Detect which cell encompasses the target text, then output its [X, Y] center coordinate. 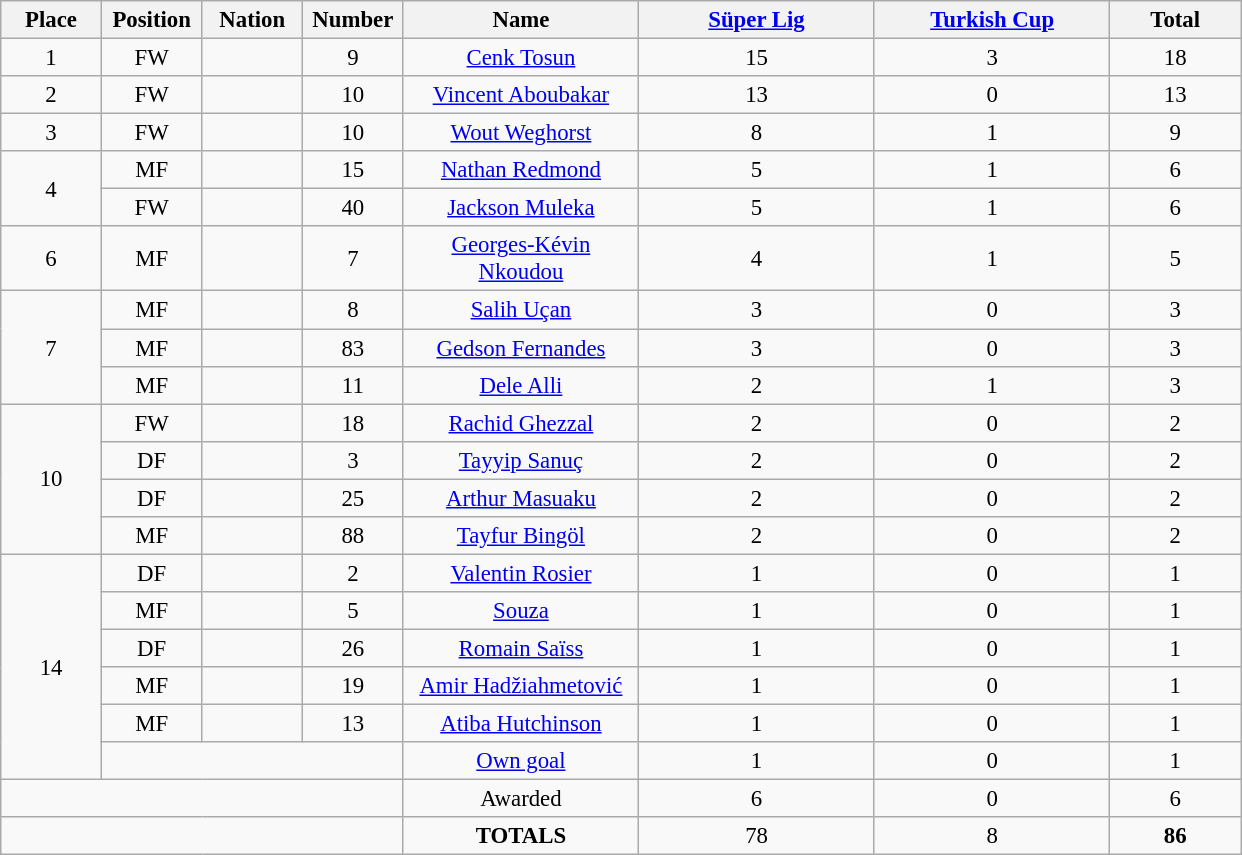
Süper Lig [757, 20]
Atiba Hutchinson [521, 724]
25 [354, 498]
Dele Alli [521, 385]
Tayfur Bingöl [521, 536]
Gedson Fernandes [521, 348]
Total [1176, 20]
83 [354, 348]
Number [354, 20]
Cenk Tosun [521, 58]
Turkish Cup [992, 20]
Romain Saïss [521, 648]
26 [354, 648]
Vincent Aboubakar [521, 95]
Tayyip Sanuç [521, 460]
Nathan Redmond [521, 170]
Arthur Masuaku [521, 498]
Souza [521, 611]
Salih Uçan [521, 310]
Position [152, 20]
19 [354, 686]
Rachid Ghezzal [521, 423]
Amir Hadžiahmetović [521, 686]
Jackson Muleka [521, 208]
Own goal [521, 761]
11 [354, 385]
TOTALS [521, 836]
14 [52, 667]
Georges-Kévin Nkoudou [521, 258]
Wout Weghorst [521, 133]
Valentin Rosier [521, 573]
Name [521, 20]
Place [52, 20]
40 [354, 208]
Awarded [521, 799]
78 [757, 836]
88 [354, 536]
86 [1176, 836]
Nation [252, 20]
